Return the (X, Y) coordinate for the center point of the cell that contains the specified text.  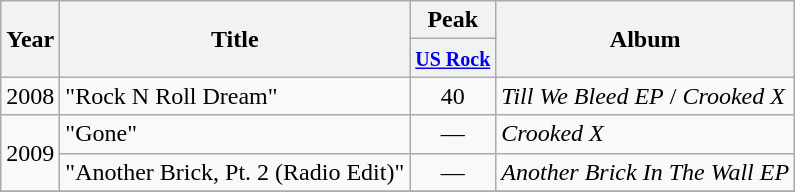
Year (30, 39)
Title (235, 39)
2009 (30, 153)
"Gone" (235, 134)
US Rock (453, 58)
"Another Brick, Pt. 2 (Radio Edit)" (235, 172)
2008 (30, 96)
Album (646, 39)
Till We Bleed EP / Crooked X (646, 96)
Peak (453, 20)
Crooked X (646, 134)
"Rock N Roll Dream" (235, 96)
40 (453, 96)
Another Brick In The Wall EP (646, 172)
